Output the (X, Y) coordinate of the center of the cell containing the given text.  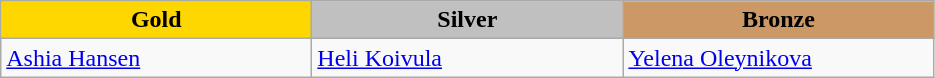
Ashia Hansen (156, 58)
Heli Koivula (468, 58)
Silver (468, 20)
Bronze (778, 20)
Gold (156, 20)
Yelena Oleynikova (778, 58)
